Search for the cell housing the specified text and yield its [x, y] center coordinate. 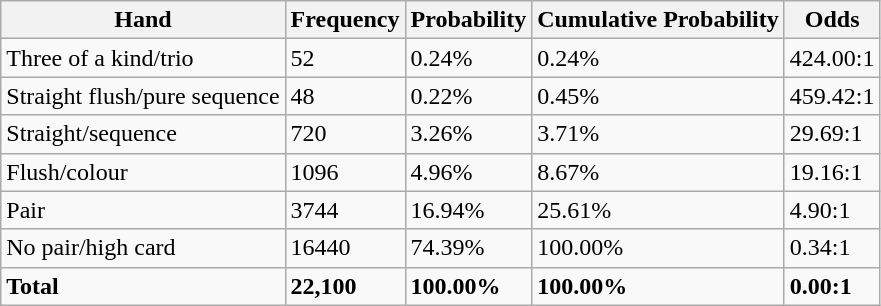
424.00:1 [832, 58]
1096 [345, 172]
0.34:1 [832, 248]
3.26% [468, 134]
Cumulative Probability [658, 20]
Pair [143, 210]
74.39% [468, 248]
Frequency [345, 20]
459.42:1 [832, 96]
52 [345, 58]
3.71% [658, 134]
48 [345, 96]
4.96% [468, 172]
Probability [468, 20]
Total [143, 286]
25.61% [658, 210]
Straight/sequence [143, 134]
3744 [345, 210]
0.00:1 [832, 286]
720 [345, 134]
22,100 [345, 286]
29.69:1 [832, 134]
19.16:1 [832, 172]
16440 [345, 248]
Straight flush/pure sequence [143, 96]
Hand [143, 20]
Flush/colour [143, 172]
0.22% [468, 96]
Odds [832, 20]
4.90:1 [832, 210]
16.94% [468, 210]
Three of a kind/trio [143, 58]
0.45% [658, 96]
No pair/high card [143, 248]
8.67% [658, 172]
